Provide the (x, y) coordinate of the cell's center where the given text is located.  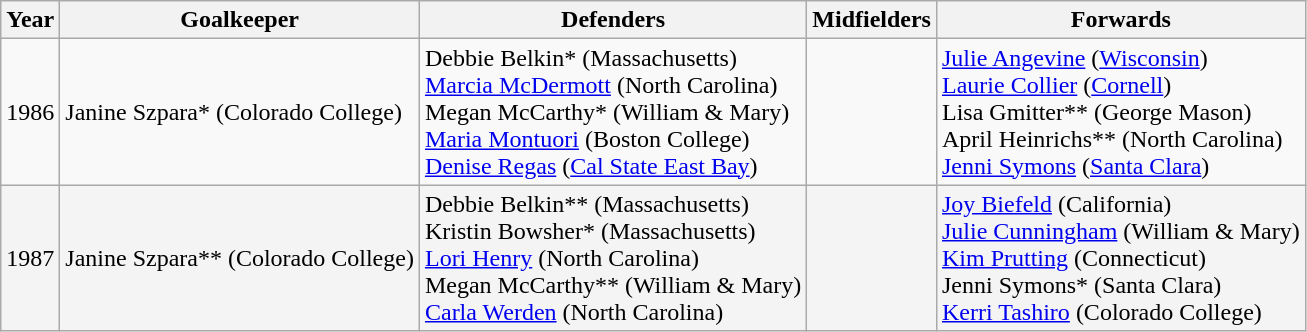
Defenders (612, 20)
Midfielders (872, 20)
1986 (30, 112)
Julie Angevine (Wisconsin)Laurie Collier (Cornell)Lisa Gmitter** (George Mason)April Heinrichs** (North Carolina)Jenni Symons (Santa Clara) (1120, 112)
Joy Biefeld (California)Julie Cunningham (William & Mary)Kim Prutting (Connecticut)Jenni Symons* (Santa Clara)Kerri Tashiro (Colorado College) (1120, 258)
1987 (30, 258)
Goalkeeper (240, 20)
Janine Szpara** (Colorado College) (240, 258)
Janine Szpara* (Colorado College) (240, 112)
Forwards (1120, 20)
Year (30, 20)
